From the cell containing the given text, extract its center point as [x, y] coordinate. 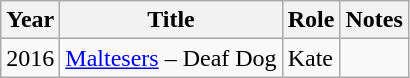
Year [30, 20]
Title [171, 20]
Maltesers – Deaf Dog [171, 58]
2016 [30, 58]
Kate [311, 58]
Notes [374, 20]
Role [311, 20]
